Identify which cell holds the provided text, then report its (x, y) central coordinate. 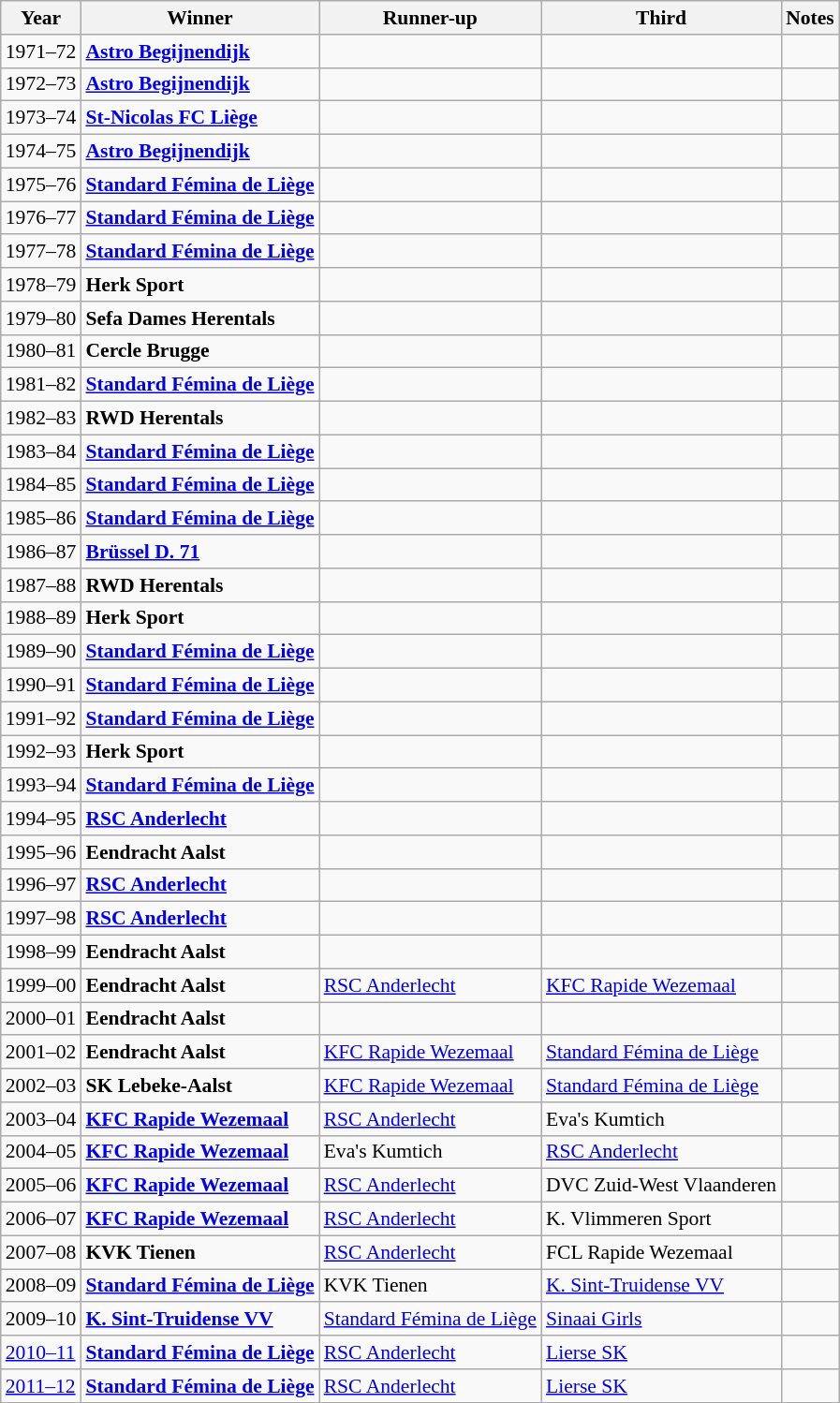
1983–84 (41, 451)
1972–73 (41, 84)
2011–12 (41, 1386)
1996–97 (41, 885)
St-Nicolas FC Liège (199, 118)
2009–10 (41, 1320)
1993–94 (41, 786)
1980–81 (41, 351)
1997–98 (41, 919)
1991–92 (41, 718)
2001–02 (41, 1053)
1998–99 (41, 953)
DVC Zuid-West Vlaanderen (661, 1186)
2003–04 (41, 1119)
1971–72 (41, 52)
1989–90 (41, 652)
1987–88 (41, 585)
2008–09 (41, 1286)
1994–95 (41, 819)
1979–80 (41, 318)
Sinaai Girls (661, 1320)
1999–00 (41, 985)
Cercle Brugge (199, 351)
1995–96 (41, 852)
2010–11 (41, 1352)
Sefa Dames Herentals (199, 318)
2004–05 (41, 1152)
Third (661, 18)
1978–79 (41, 285)
1984–85 (41, 485)
Winner (199, 18)
1977–78 (41, 252)
1986–87 (41, 552)
2007–08 (41, 1252)
2006–07 (41, 1219)
1975–76 (41, 185)
2002–03 (41, 1085)
1973–74 (41, 118)
1981–82 (41, 385)
Year (41, 18)
1992–93 (41, 752)
2000–01 (41, 1019)
2005–06 (41, 1186)
SK Lebeke-Aalst (199, 1085)
1985–86 (41, 519)
1988–89 (41, 618)
Brüssel D. 71 (199, 552)
K. Vlimmeren Sport (661, 1219)
1990–91 (41, 686)
1982–83 (41, 419)
1974–75 (41, 152)
FCL Rapide Wezemaal (661, 1252)
Runner-up (431, 18)
Notes (810, 18)
1976–77 (41, 218)
